Locate the cell with the specified text and output its (X, Y) center coordinate. 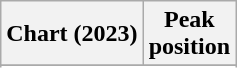
Peakposition (189, 34)
Chart (2023) (72, 34)
